Capture the cell that displays the provided text and extract its [X, Y] central coordinate. 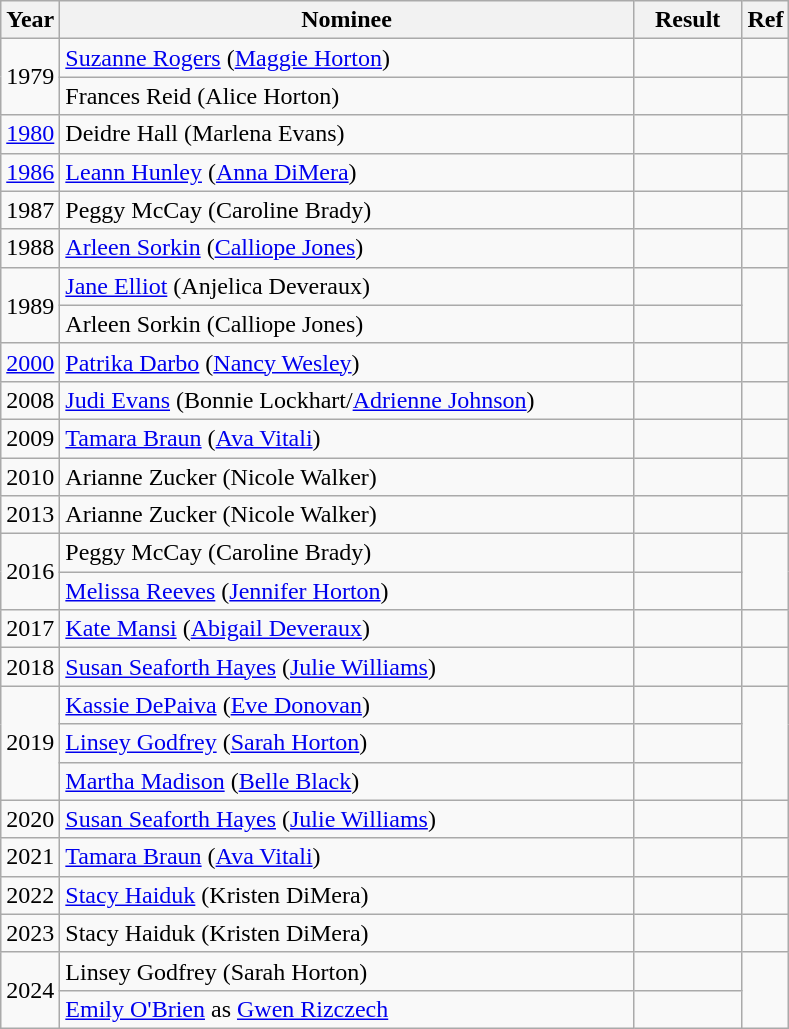
Deidre Hall (Marlena Evans) [347, 134]
1989 [30, 305]
Ref [766, 20]
2000 [30, 362]
2023 [30, 933]
Kassie DePaiva (Eve Donovan) [347, 705]
2020 [30, 819]
Suzanne Rogers (Maggie Horton) [347, 58]
1980 [30, 134]
2021 [30, 857]
1979 [30, 77]
1986 [30, 172]
Martha Madison (Belle Black) [347, 781]
1988 [30, 248]
2024 [30, 990]
2019 [30, 743]
Jane Elliot (Anjelica Deveraux) [347, 286]
2022 [30, 895]
2010 [30, 477]
Nominee [347, 20]
2009 [30, 438]
2008 [30, 400]
2016 [30, 572]
Year [30, 20]
Judi Evans (Bonnie Lockhart/Adrienne Johnson) [347, 400]
Emily O'Brien as Gwen Rizczech [347, 1009]
Patrika Darbo (Nancy Wesley) [347, 362]
Melissa Reeves (Jennifer Horton) [347, 591]
2013 [30, 515]
1987 [30, 210]
Leann Hunley (Anna DiMera) [347, 172]
2018 [30, 667]
Kate Mansi (Abigail Deveraux) [347, 629]
Frances Reid (Alice Horton) [347, 96]
Result [688, 20]
2017 [30, 629]
